Return the [X, Y] coordinate for the center point of the cell that contains the specified text.  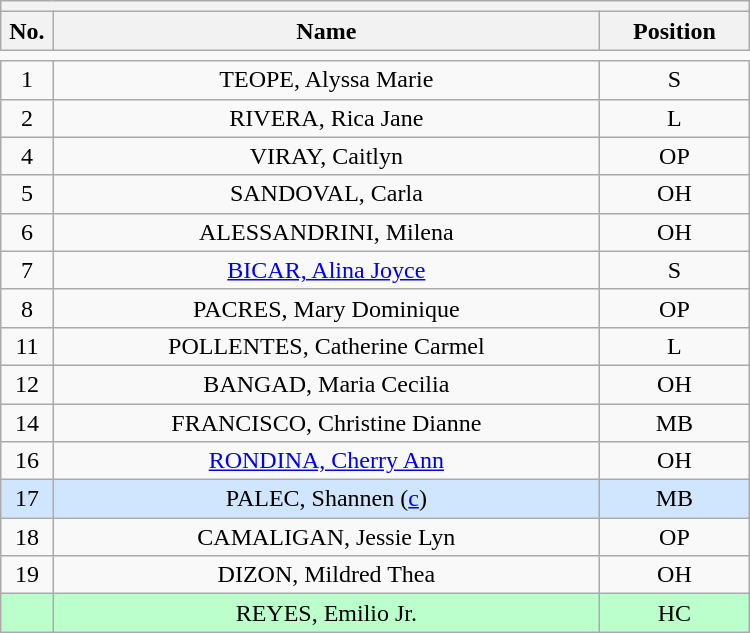
8 [27, 308]
16 [27, 461]
1 [27, 80]
REYES, Emilio Jr. [326, 613]
PALEC, Shannen (c) [326, 499]
6 [27, 232]
5 [27, 194]
DIZON, Mildred Thea [326, 575]
BANGAD, Maria Cecilia [326, 384]
7 [27, 270]
11 [27, 346]
12 [27, 384]
19 [27, 575]
Name [326, 31]
2 [27, 118]
SANDOVAL, Carla [326, 194]
CAMALIGAN, Jessie Lyn [326, 537]
14 [27, 423]
RIVERA, Rica Jane [326, 118]
HC [675, 613]
17 [27, 499]
18 [27, 537]
BICAR, Alina Joyce [326, 270]
RONDINA, Cherry Ann [326, 461]
Position [675, 31]
TEOPE, Alyssa Marie [326, 80]
VIRAY, Caitlyn [326, 156]
PACRES, Mary Dominique [326, 308]
4 [27, 156]
No. [27, 31]
ALESSANDRINI, Milena [326, 232]
POLLENTES, Catherine Carmel [326, 346]
FRANCISCO, Christine Dianne [326, 423]
